From the cell containing the given text, extract its center point as (X, Y) coordinate. 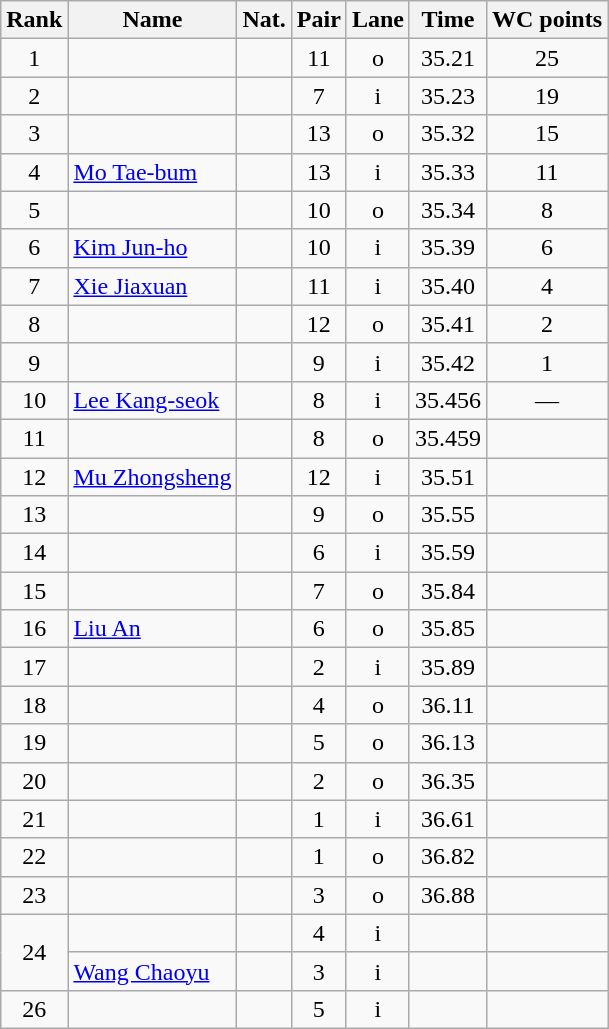
35.40 (448, 286)
23 (34, 895)
Kim Jun-ho (152, 248)
35.55 (448, 515)
35.42 (448, 362)
Lane (378, 20)
35.84 (448, 591)
16 (34, 629)
35.456 (448, 400)
35.32 (448, 134)
35.85 (448, 629)
Nat. (264, 20)
35.23 (448, 96)
Xie Jiaxuan (152, 286)
24 (34, 952)
18 (34, 705)
Wang Chaoyu (152, 971)
26 (34, 1009)
35.89 (448, 667)
Lee Kang-seok (152, 400)
Time (448, 20)
35.39 (448, 248)
35.34 (448, 210)
36.61 (448, 819)
36.35 (448, 781)
35.21 (448, 58)
Rank (34, 20)
25 (546, 58)
20 (34, 781)
36.88 (448, 895)
— (546, 400)
35.33 (448, 172)
21 (34, 819)
Liu An (152, 629)
36.13 (448, 743)
36.11 (448, 705)
Mo Tae-bum (152, 172)
35.41 (448, 324)
Mu Zhongsheng (152, 477)
14 (34, 553)
36.82 (448, 857)
Name (152, 20)
Pair (318, 20)
35.51 (448, 477)
22 (34, 857)
35.59 (448, 553)
WC points (546, 20)
35.459 (448, 438)
17 (34, 667)
